Pinpoint the cell where the given text exists, returning its (x, y) midpoint coordinate. 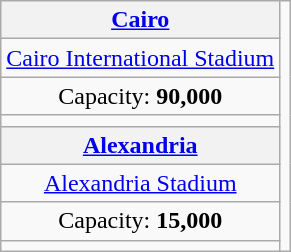
Alexandria (140, 145)
Cairo (140, 20)
Alexandria Stadium (140, 183)
Cairo International Stadium (140, 58)
Capacity: 15,000 (140, 221)
Capacity: 90,000 (140, 96)
